Identify which cell holds the provided text, then report its (X, Y) central coordinate. 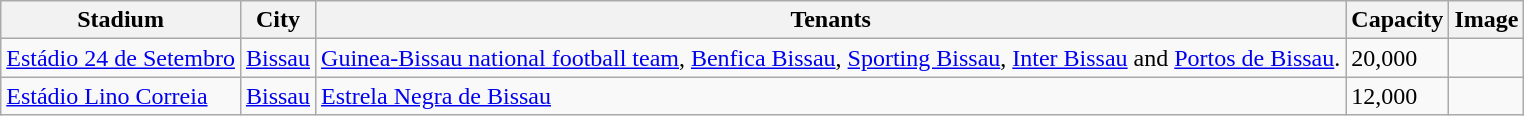
Guinea-Bissau national football team, Benfica Bissau, Sporting Bissau, Inter Bissau and Portos de Bissau. (831, 58)
Estádio 24 de Setembro (121, 58)
Stadium (121, 20)
Estádio Lino Correia (121, 96)
20,000 (1398, 58)
Tenants (831, 20)
City (278, 20)
Capacity (1398, 20)
Estrela Negra de Bissau (831, 96)
Image (1486, 20)
12,000 (1398, 96)
